Find where the given text appears and provide that cell's center as [x, y] coordinate. 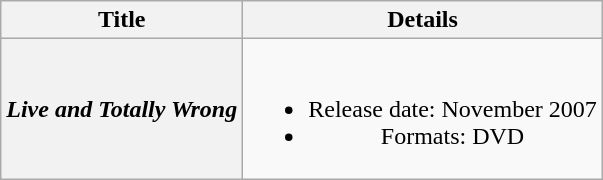
Title [122, 20]
Details [423, 20]
Live and Totally Wrong [122, 109]
Release date: November 2007Formats: DVD [423, 109]
